Determine the [X, Y] coordinate at the center of the cell enclosing the given text.  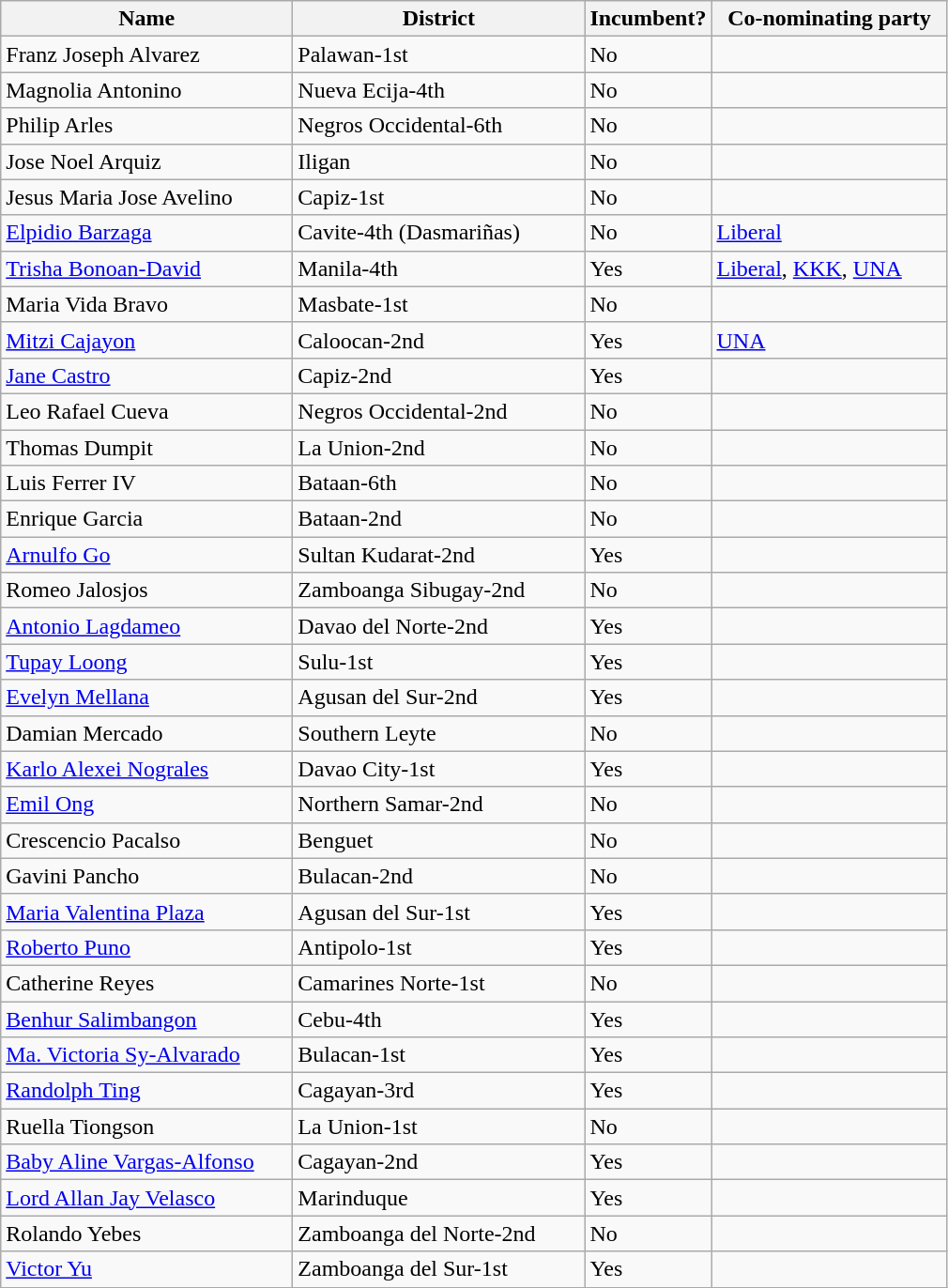
Rolando Yebes [146, 1234]
Luis Ferrer IV [146, 483]
Jesus Maria Jose Avelino [146, 197]
Sulu-1st [439, 662]
Antonio Lagdameo [146, 626]
Manila-4th [439, 268]
Jane Castro [146, 376]
Philip Arles [146, 126]
Evelyn Mellana [146, 698]
Davao del Norte-2nd [439, 626]
Northern Samar-2nd [439, 805]
Agusan del Sur-1st [439, 912]
Ruella Tiongson [146, 1127]
Randolph Ting [146, 1091]
Thomas Dumpit [146, 448]
Bulacan-1st [439, 1055]
Bataan-6th [439, 483]
Damian Mercado [146, 733]
Franz Joseph Alvarez [146, 54]
Magnolia Antonino [146, 90]
Negros Occidental-2nd [439, 411]
Cagayan-2nd [439, 1162]
Negros Occidental-6th [439, 126]
La Union-2nd [439, 448]
Agusan del Sur-2nd [439, 698]
UNA [830, 340]
Romeo Jalosjos [146, 590]
Zamboanga Sibugay-2nd [439, 590]
La Union-1st [439, 1127]
Marinduque [439, 1198]
Bulacan-2nd [439, 876]
Emil Ong [146, 805]
Benguet [439, 840]
Roberto Puno [146, 947]
Davao City-1st [439, 769]
Lord Allan Jay Velasco [146, 1198]
Capiz-1st [439, 197]
Maria Vida Bravo [146, 304]
Southern Leyte [439, 733]
Zamboanga del Sur-1st [439, 1269]
Enrique Garcia [146, 519]
Bataan-2nd [439, 519]
Karlo Alexei Nograles [146, 769]
Tupay Loong [146, 662]
Elpidio Barzaga [146, 233]
Gavini Pancho [146, 876]
Nueva Ecija-4th [439, 90]
Capiz-2nd [439, 376]
Iligan [439, 161]
Mitzi Cajayon [146, 340]
Ma. Victoria Sy-Alvarado [146, 1055]
Jose Noel Arquiz [146, 161]
Camarines Norte-1st [439, 983]
Cavite-4th (Dasmariñas) [439, 233]
Victor Yu [146, 1269]
Co-nominating party [830, 19]
Name [146, 19]
Arnulfo Go [146, 555]
Crescencio Pacalso [146, 840]
Caloocan-2nd [439, 340]
Trisha Bonoan-David [146, 268]
Sultan Kudarat-2nd [439, 555]
Incumbent? [648, 19]
Benhur Salimbangon [146, 1019]
Catherine Reyes [146, 983]
Zamboanga del Norte-2nd [439, 1234]
Cebu-4th [439, 1019]
Baby Aline Vargas-Alfonso [146, 1162]
Masbate-1st [439, 304]
District [439, 19]
Antipolo-1st [439, 947]
Liberal, KKK, UNA [830, 268]
Liberal [830, 233]
Maria Valentina Plaza [146, 912]
Leo Rafael Cueva [146, 411]
Palawan-1st [439, 54]
Cagayan-3rd [439, 1091]
